Provide the [X, Y] coordinate of the cell's center where the given text is located.  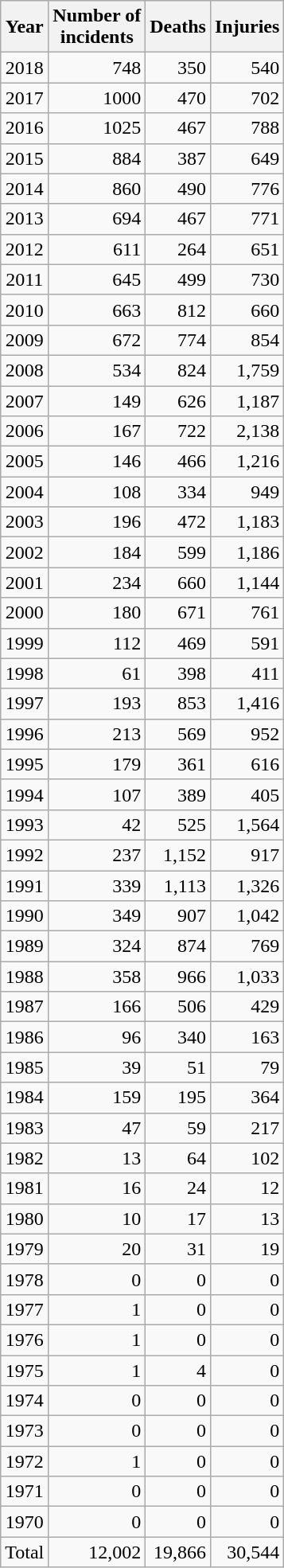
389 [178, 794]
761 [247, 613]
672 [97, 340]
387 [178, 158]
730 [247, 279]
671 [178, 613]
51 [178, 1067]
1979 [25, 1249]
1,759 [247, 370]
599 [178, 552]
1000 [97, 98]
874 [178, 946]
411 [247, 673]
534 [97, 370]
17 [178, 1219]
952 [247, 734]
1973 [25, 1431]
748 [97, 68]
2005 [25, 462]
2,138 [247, 431]
1,113 [178, 886]
59 [178, 1128]
340 [178, 1037]
1994 [25, 794]
163 [247, 1037]
61 [97, 673]
812 [178, 310]
774 [178, 340]
167 [97, 431]
102 [247, 1158]
213 [97, 734]
30,544 [247, 1552]
405 [247, 794]
107 [97, 794]
1,042 [247, 916]
195 [178, 1098]
2006 [25, 431]
324 [97, 946]
2016 [25, 128]
334 [178, 492]
722 [178, 431]
31 [178, 1249]
1025 [97, 128]
24 [178, 1188]
469 [178, 643]
506 [178, 1007]
349 [97, 916]
64 [178, 1158]
649 [247, 158]
Year [25, 27]
1,187 [247, 400]
19 [247, 1249]
2017 [25, 98]
2013 [25, 219]
1984 [25, 1098]
149 [97, 400]
540 [247, 68]
917 [247, 855]
1,183 [247, 522]
1992 [25, 855]
824 [178, 370]
591 [247, 643]
1977 [25, 1309]
1,033 [247, 977]
1999 [25, 643]
1990 [25, 916]
1988 [25, 977]
788 [247, 128]
108 [97, 492]
626 [178, 400]
470 [178, 98]
2010 [25, 310]
1981 [25, 1188]
1983 [25, 1128]
907 [178, 916]
1,564 [247, 825]
1998 [25, 673]
47 [97, 1128]
1971 [25, 1492]
4 [178, 1370]
234 [97, 583]
184 [97, 552]
645 [97, 279]
159 [97, 1098]
196 [97, 522]
112 [97, 643]
966 [178, 977]
2003 [25, 522]
771 [247, 219]
217 [247, 1128]
860 [97, 189]
472 [178, 522]
1,216 [247, 462]
1976 [25, 1340]
1972 [25, 1461]
769 [247, 946]
694 [97, 219]
350 [178, 68]
853 [178, 704]
1987 [25, 1007]
569 [178, 734]
20 [97, 1249]
616 [247, 764]
1,152 [178, 855]
499 [178, 279]
1,416 [247, 704]
525 [178, 825]
702 [247, 98]
1997 [25, 704]
2000 [25, 613]
1982 [25, 1158]
398 [178, 673]
79 [247, 1067]
2018 [25, 68]
2012 [25, 249]
949 [247, 492]
2001 [25, 583]
1993 [25, 825]
1,326 [247, 886]
16 [97, 1188]
1996 [25, 734]
364 [247, 1098]
2004 [25, 492]
1989 [25, 946]
663 [97, 310]
490 [178, 189]
166 [97, 1007]
2015 [25, 158]
1,186 [247, 552]
2011 [25, 279]
1,144 [247, 583]
1986 [25, 1037]
Number ofincidents [97, 27]
2007 [25, 400]
776 [247, 189]
146 [97, 462]
1978 [25, 1279]
19,866 [178, 1552]
2009 [25, 340]
651 [247, 249]
264 [178, 249]
Deaths [178, 27]
1995 [25, 764]
611 [97, 249]
42 [97, 825]
2002 [25, 552]
10 [97, 1219]
361 [178, 764]
1985 [25, 1067]
466 [178, 462]
180 [97, 613]
12,002 [97, 1552]
339 [97, 886]
358 [97, 977]
96 [97, 1037]
Total [25, 1552]
1991 [25, 886]
1980 [25, 1219]
Injuries [247, 27]
1970 [25, 1522]
39 [97, 1067]
2008 [25, 370]
179 [97, 764]
12 [247, 1188]
1974 [25, 1401]
1975 [25, 1370]
2014 [25, 189]
237 [97, 855]
429 [247, 1007]
854 [247, 340]
884 [97, 158]
193 [97, 704]
